For the text-containing cell, return its midpoint in [X, Y] coordinate format. 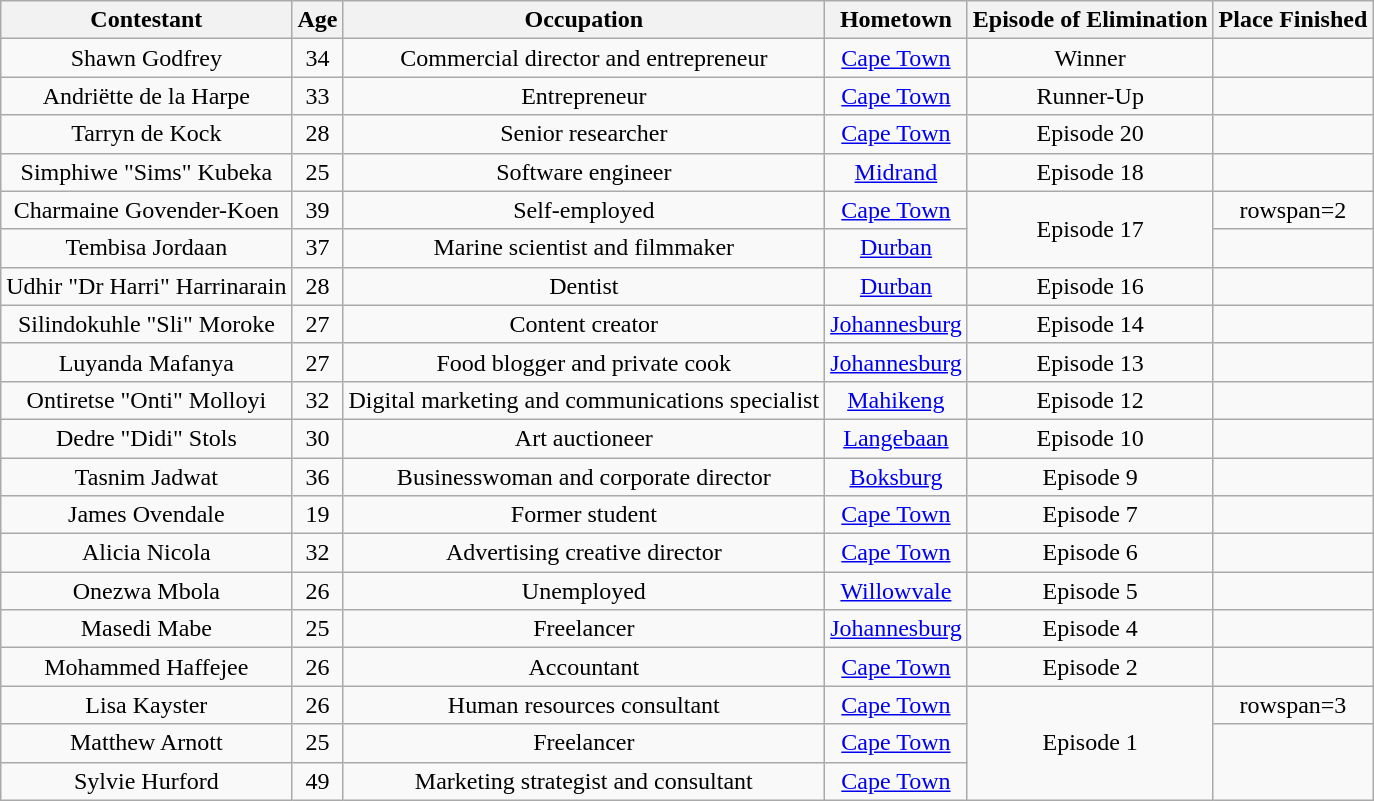
Occupation [584, 20]
Episode 7 [1090, 515]
Episode 18 [1090, 172]
37 [318, 248]
34 [318, 58]
Andriëtte de la Harpe [146, 96]
Businesswoman and corporate director [584, 477]
Content creator [584, 324]
Episode 12 [1090, 400]
19 [318, 515]
rowspan=3 [1293, 705]
Senior researcher [584, 134]
Midrand [896, 172]
Advertising creative director [584, 553]
Digital marketing and communications specialist [584, 400]
Software engineer [584, 172]
Episode 20 [1090, 134]
Episode 14 [1090, 324]
Ontiretse "Onti" Molloyi [146, 400]
Runner-Up [1090, 96]
Luyanda Mafanya [146, 362]
Tembisa Jordaan [146, 248]
Episode 1 [1090, 743]
Episode 4 [1090, 629]
Human resources consultant [584, 705]
Episode of Elimination [1090, 20]
Self-employed [584, 210]
33 [318, 96]
Lisa Kayster [146, 705]
Episode 6 [1090, 553]
Age [318, 20]
Tarryn de Kock [146, 134]
Hometown [896, 20]
Marketing strategist and consultant [584, 781]
Entrepreneur [584, 96]
Mahikeng [896, 400]
Art auctioneer [584, 438]
Place Finished [1293, 20]
Matthew Arnott [146, 743]
Tasnim Jadwat [146, 477]
Unemployed [584, 591]
Mohammed Haffejee [146, 667]
Dedre "Didi" Stols [146, 438]
Episode 13 [1090, 362]
Episode 16 [1090, 286]
Shawn Godfrey [146, 58]
Dentist [584, 286]
Sylvie Hurford [146, 781]
James Ovendale [146, 515]
Udhir "Dr Harri" Harrinarain [146, 286]
Boksburg [896, 477]
Langebaan [896, 438]
39 [318, 210]
Episode 2 [1090, 667]
Winner [1090, 58]
30 [318, 438]
Contestant [146, 20]
rowspan=2 [1293, 210]
Charmaine Govender-Koen [146, 210]
49 [318, 781]
Former student [584, 515]
Willowvale [896, 591]
Alicia Nicola [146, 553]
Episode 17 [1090, 229]
Simphiwe "Sims" Kubeka [146, 172]
Food blogger and private cook [584, 362]
Episode 10 [1090, 438]
Episode 9 [1090, 477]
Onezwa Mbola [146, 591]
Marine scientist and filmmaker [584, 248]
Accountant [584, 667]
Episode 5 [1090, 591]
Masedi Mabe [146, 629]
36 [318, 477]
Commercial director and entrepreneur [584, 58]
Silindokuhle "Sli" Moroke [146, 324]
